Locate the cell with the specified text and output its [x, y] center coordinate. 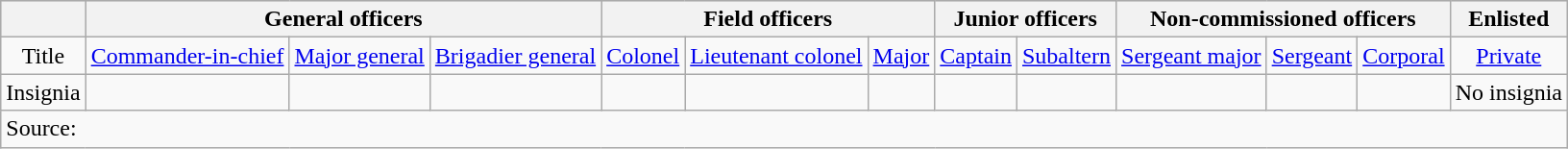
Insignia [43, 92]
Private [1508, 56]
Non-commissioned officers [1284, 19]
No insignia [1508, 92]
Title [43, 56]
Major general [359, 56]
Field officers [769, 19]
Major [901, 56]
Colonel [644, 56]
Junior officers [1026, 19]
Lieutenant colonel [776, 56]
Sergeant major [1191, 56]
Commander-in-chief [187, 56]
Brigadier general [515, 56]
Corporal [1404, 56]
Enlisted [1508, 19]
General officers [344, 19]
Captain [976, 56]
Subaltern [1066, 56]
Source: [784, 129]
Sergeant [1312, 56]
